Find where the given text appears and provide that cell's center as (x, y) coordinate. 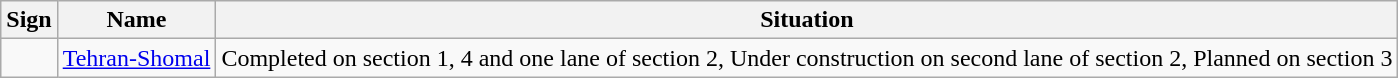
Tehran-Shomal (136, 58)
Sign (29, 20)
Completed on section 1, 4 and one lane of section 2, Under construction on second lane of section 2, Planned on section 3 (807, 58)
Situation (807, 20)
Name (136, 20)
